Scan for the cell matching the given text and deliver its [x, y] coordinate at center. 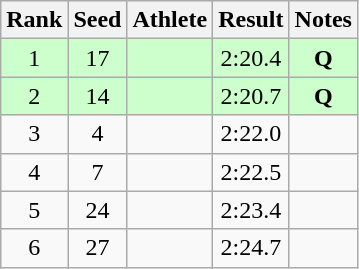
2:20.7 [251, 96]
27 [98, 248]
Seed [98, 20]
5 [34, 210]
17 [98, 58]
2:24.7 [251, 248]
Notes [323, 20]
6 [34, 248]
Rank [34, 20]
3 [34, 134]
1 [34, 58]
2:23.4 [251, 210]
Result [251, 20]
7 [98, 172]
2:22.5 [251, 172]
2:20.4 [251, 58]
2 [34, 96]
14 [98, 96]
2:22.0 [251, 134]
Athlete [170, 20]
24 [98, 210]
